Locate the cell with the specified text and output its (X, Y) center coordinate. 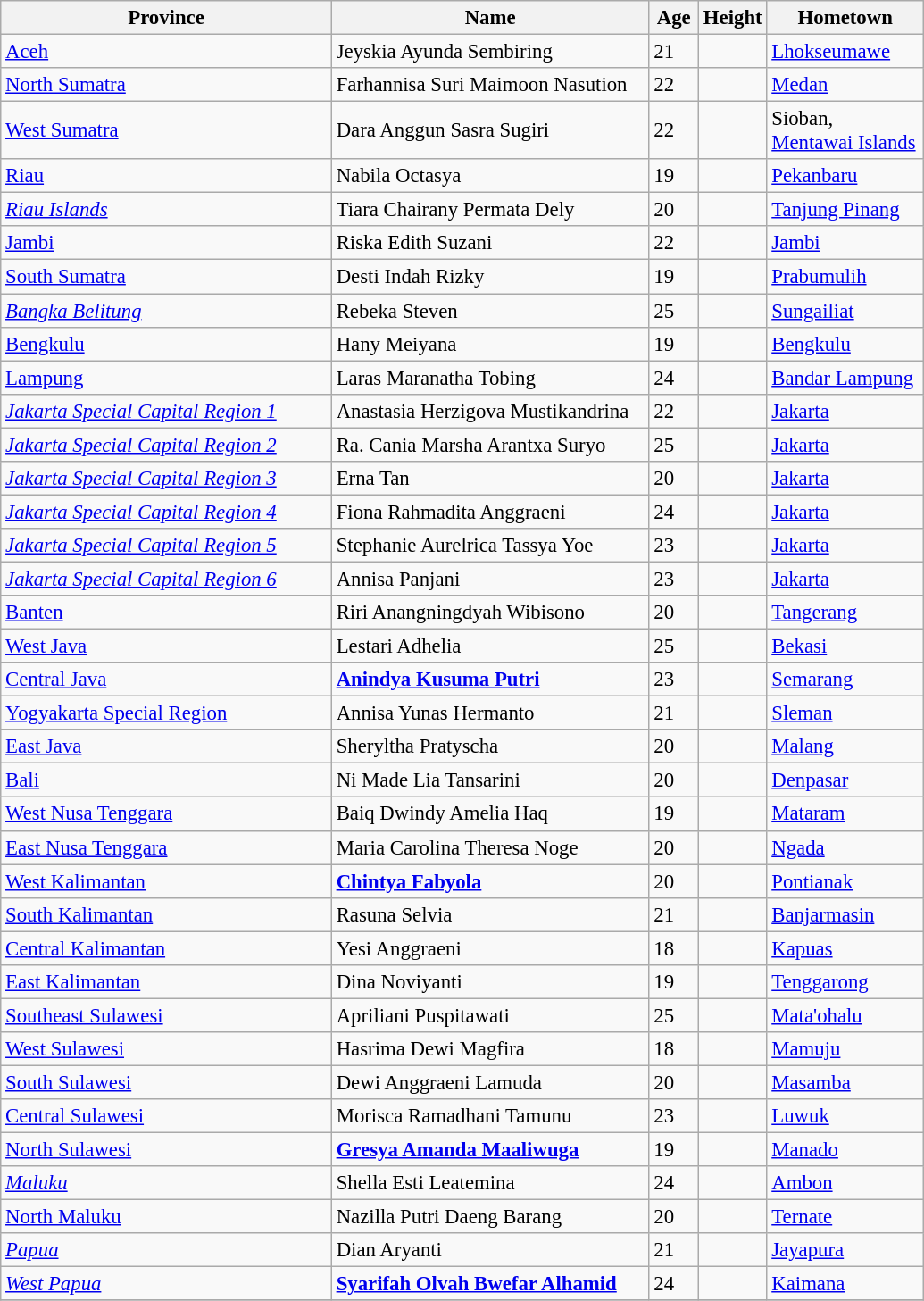
West Kalimantan (166, 881)
Maria Carolina Theresa Noge (490, 847)
Dina Noviyanti (490, 982)
Riska Edith Suzani (490, 244)
Hometown (845, 18)
Riau Islands (166, 210)
Shella Esti Leatemina (490, 1183)
Lampung (166, 378)
Sungailiat (845, 311)
Age (674, 18)
Dewi Anggraeni Lamuda (490, 1082)
Hasrima Dewi Magfira (490, 1049)
Anindya Kusuma Putri (490, 680)
Baiq Dwindy Amelia Haq (490, 814)
Tenggarong (845, 982)
Central Sulawesi (166, 1116)
West Sumatra (166, 130)
Lestari Adhelia (490, 646)
Southeast Sulawesi (166, 1015)
South Sumatra (166, 277)
Pekanbaru (845, 176)
Apriliani Puspitawati (490, 1015)
Anastasia Herzigova Mustikandrina (490, 411)
Rasuna Selvia (490, 914)
Tiara Chairany Permata Dely (490, 210)
Ngada (845, 847)
Jakarta Special Capital Region 6 (166, 579)
Mataram (845, 814)
East Nusa Tenggara (166, 847)
Yogyakarta Special Region (166, 713)
Bandar Lampung (845, 378)
Rebeka Steven (490, 311)
Sheryltha Pratyscha (490, 746)
Province (166, 18)
Luwuk (845, 1116)
Laras Maranatha Tobing (490, 378)
Kaimana (845, 1284)
Height (733, 18)
Nazilla Putri Daeng Barang (490, 1217)
Lhokseumawe (845, 52)
Annisa Panjani (490, 579)
Riau (166, 176)
Riri Anangningdyah Wibisono (490, 613)
Farhannisa Suri Maimoon Nasution (490, 85)
North Sumatra (166, 85)
Prabumulih (845, 277)
Denpasar (845, 780)
Morisca Ramadhani Tamunu (490, 1116)
Fiona Rahmadita Anggraeni (490, 512)
Jakarta Special Capital Region 3 (166, 479)
Malang (845, 746)
Ni Made Lia Tansarini (490, 780)
Semarang (845, 680)
Annisa Yunas Hermanto (490, 713)
Papua (166, 1250)
West Nusa Tenggara (166, 814)
Name (490, 18)
Banjarmasin (845, 914)
Jeyskia Ayunda Sembiring (490, 52)
Chintya Fabyola (490, 881)
Mamuju (845, 1049)
Tanjung Pinang (845, 210)
Ra. Cania Marsha Arantxa Suryo (490, 445)
Banten (166, 613)
Central Java (166, 680)
Bali (166, 780)
Jayapura (845, 1250)
West Java (166, 646)
Stephanie Aurelrica Tassya Yoe (490, 546)
Jakarta Special Capital Region 5 (166, 546)
Dara Anggun Sasra Sugiri (490, 130)
Jakarta Special Capital Region 1 (166, 411)
West Papua (166, 1284)
Central Kalimantan (166, 948)
Desti Indah Rizky (490, 277)
Aceh (166, 52)
Jakarta Special Capital Region 2 (166, 445)
Nabila Octasya (490, 176)
North Maluku (166, 1217)
Hany Meiyana (490, 344)
Pontianak (845, 881)
Ambon (845, 1183)
North Sulawesi (166, 1150)
Tangerang (845, 613)
Medan (845, 85)
Masamba (845, 1082)
Mata'ohalu (845, 1015)
Bangka Belitung (166, 311)
Manado (845, 1150)
Erna Tan (490, 479)
Sleman (845, 713)
Syarifah Olvah Bwefar Alhamid (490, 1284)
Sioban, Mentawai Islands (845, 130)
Dian Aryanti (490, 1250)
East Kalimantan (166, 982)
South Sulawesi (166, 1082)
West Sulawesi (166, 1049)
East Java (166, 746)
Jakarta Special Capital Region 4 (166, 512)
South Kalimantan (166, 914)
Maluku (166, 1183)
Ternate (845, 1217)
Bekasi (845, 646)
Gresya Amanda Maaliwuga (490, 1150)
Yesi Anggraeni (490, 948)
Kapuas (845, 948)
